Output the [x, y] coordinate of the center of the cell containing the given text.  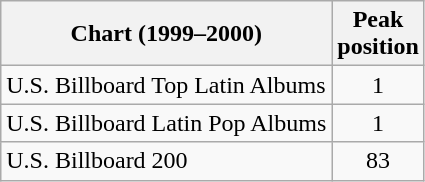
U.S. Billboard Top Latin Albums [166, 85]
83 [378, 161]
Chart (1999–2000) [166, 34]
U.S. Billboard Latin Pop Albums [166, 123]
Peak position [378, 34]
U.S. Billboard 200 [166, 161]
